Determine the (X, Y) coordinate at the center of the cell enclosing the given text.  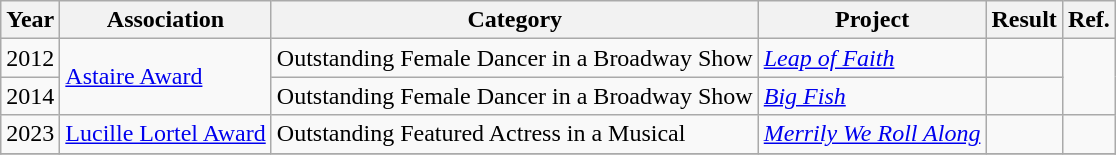
Merrily We Roll Along (872, 134)
Ref. (1088, 20)
Lucille Lortel Award (166, 134)
Leap of Faith (872, 58)
Year (30, 20)
Outstanding Featured Actress in a Musical (514, 134)
Project (872, 20)
Category (514, 20)
Astaire Award (166, 77)
Result (1024, 20)
2014 (30, 96)
Big Fish (872, 96)
Association (166, 20)
2012 (30, 58)
2023 (30, 134)
